Output the [x, y] coordinate of the center of the cell containing the given text.  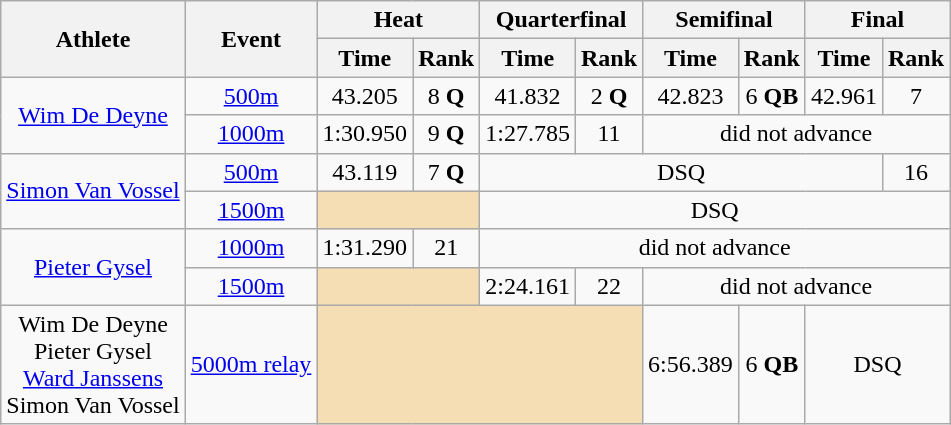
Heat [398, 20]
Wim De Deyne [93, 115]
41.832 [528, 96]
8 Q [446, 96]
43.119 [365, 172]
21 [446, 248]
11 [608, 134]
Event [251, 39]
16 [916, 172]
Athlete [93, 39]
Wim De DeynePieter GyselWard JanssensSimon Van Vossel [93, 364]
7 [916, 96]
9 Q [446, 134]
42.961 [844, 96]
1:27.785 [528, 134]
7 Q [446, 172]
Final [877, 20]
1:30.950 [365, 134]
2 Q [608, 96]
22 [608, 286]
2:24.161 [528, 286]
6:56.389 [691, 364]
43.205 [365, 96]
Semifinal [724, 20]
Simon Van Vossel [93, 191]
42.823 [691, 96]
Quarterfinal [562, 20]
5000m relay [251, 364]
Pieter Gysel [93, 267]
1:31.290 [365, 248]
